Identify which cell holds the provided text, then report its [X, Y] central coordinate. 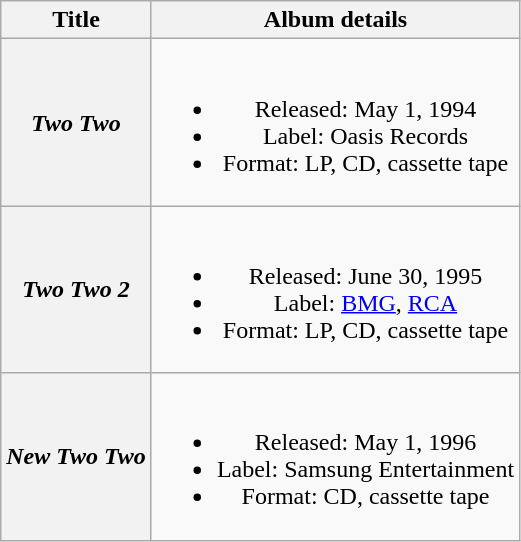
Released: May 1, 1996Label: Samsung EntertainmentFormat: CD, cassette tape [335, 456]
Album details [335, 20]
Released: June 30, 1995Label: BMG, RCAFormat: LP, CD, cassette tape [335, 290]
New Two Two [76, 456]
Two Two 2 [76, 290]
Two Two [76, 122]
Title [76, 20]
Released: May 1, 1994Label: Oasis RecordsFormat: LP, CD, cassette tape [335, 122]
